Provide the (x, y) coordinate of the cell's center where the given text is located.  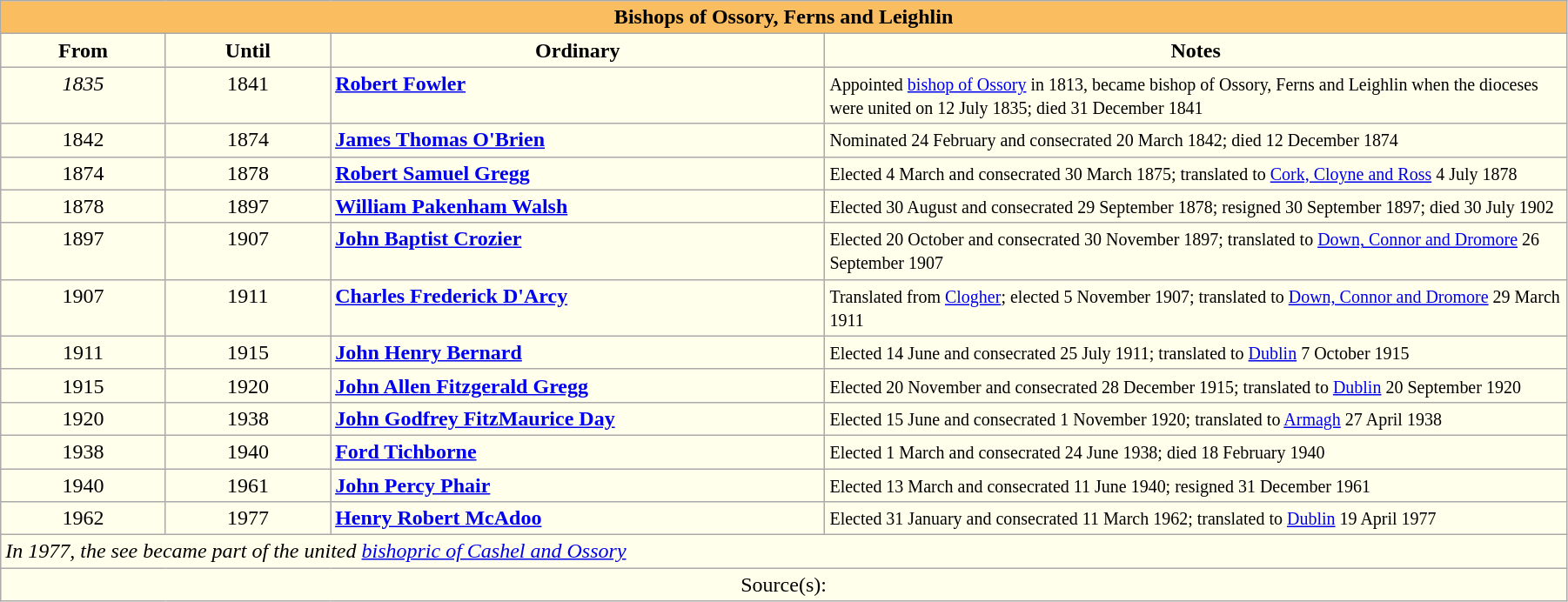
Charles Frederick D'Arcy (578, 308)
1977 (247, 518)
1961 (247, 485)
Translated from Clogher; elected 5 November 1907; translated to Down, Connor and Dromore 29 March 1911 (1196, 308)
Elected 20 October and consecrated 30 November 1897; translated to Down, Connor and Dromore 26 September 1907 (1196, 251)
Elected 13 March and consecrated 11 June 1940; resigned 31 December 1961 (1196, 485)
Ford Tichborne (578, 451)
Robert Fowler (578, 96)
Notes (1196, 50)
Ordinary (578, 50)
Elected 14 June and consecrated 25 July 1911; translated to Dublin 7 October 1915 (1196, 352)
John Percy Phair (578, 485)
Bishops of Ossory, Ferns and Leighlin (784, 17)
Elected 20 November and consecrated 28 December 1915; translated to Dublin 20 September 1920 (1196, 385)
Nominated 24 February and consecrated 20 March 1842; died 12 December 1874 (1196, 140)
John Baptist Crozier (578, 251)
Elected 1 March and consecrated 24 June 1938; died 18 February 1940 (1196, 451)
1841 (247, 96)
Appointed bishop of Ossory in 1813, became bishop of Ossory, Ferns and Leighlin when the dioceses were united on 12 July 1835; died 31 December 1841 (1196, 96)
Elected 15 June and consecrated 1 November 1920; translated to Armagh 27 April 1938 (1196, 418)
Elected 30 August and consecrated 29 September 1878; resigned 30 September 1897; died 30 July 1902 (1196, 206)
Henry Robert McAdoo (578, 518)
Until (247, 50)
William Pakenham Walsh (578, 206)
1842 (84, 140)
1835 (84, 96)
Robert Samuel Gregg (578, 173)
John Godfrey FitzMaurice Day (578, 418)
1962 (84, 518)
From (84, 50)
John Allen Fitzgerald Gregg (578, 385)
James Thomas O'Brien (578, 140)
John Henry Bernard (578, 352)
In 1977, the see became part of the united bishopric of Cashel and Ossory (784, 552)
Elected 31 January and consecrated 11 March 1962; translated to Dublin 19 April 1977 (1196, 518)
Source(s): (784, 585)
Elected 4 March and consecrated 30 March 1875; translated to Cork, Cloyne and Ross 4 July 1878 (1196, 173)
